Return the [X, Y] coordinate for the center point of the cell that contains the specified text.  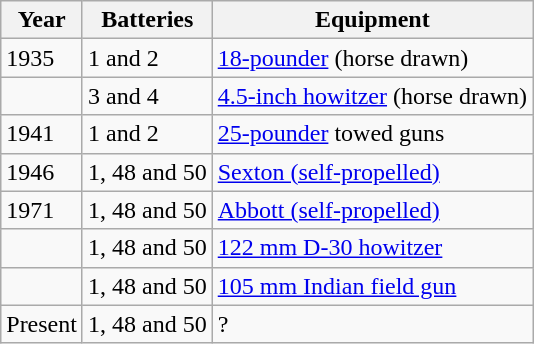
Equipment [372, 20]
105 mm Indian field gun [372, 286]
Abbott (self-propelled) [372, 210]
1935 [42, 58]
Batteries [147, 20]
122 mm D-30 howitzer [372, 248]
1971 [42, 210]
3 and 4 [147, 96]
Sexton (self-propelled) [372, 172]
4.5-inch howitzer (horse drawn) [372, 96]
18-pounder (horse drawn) [372, 58]
1946 [42, 172]
? [372, 324]
1941 [42, 134]
Year [42, 20]
Present [42, 324]
25-pounder towed guns [372, 134]
